Search for the cell housing the specified text and yield its [x, y] center coordinate. 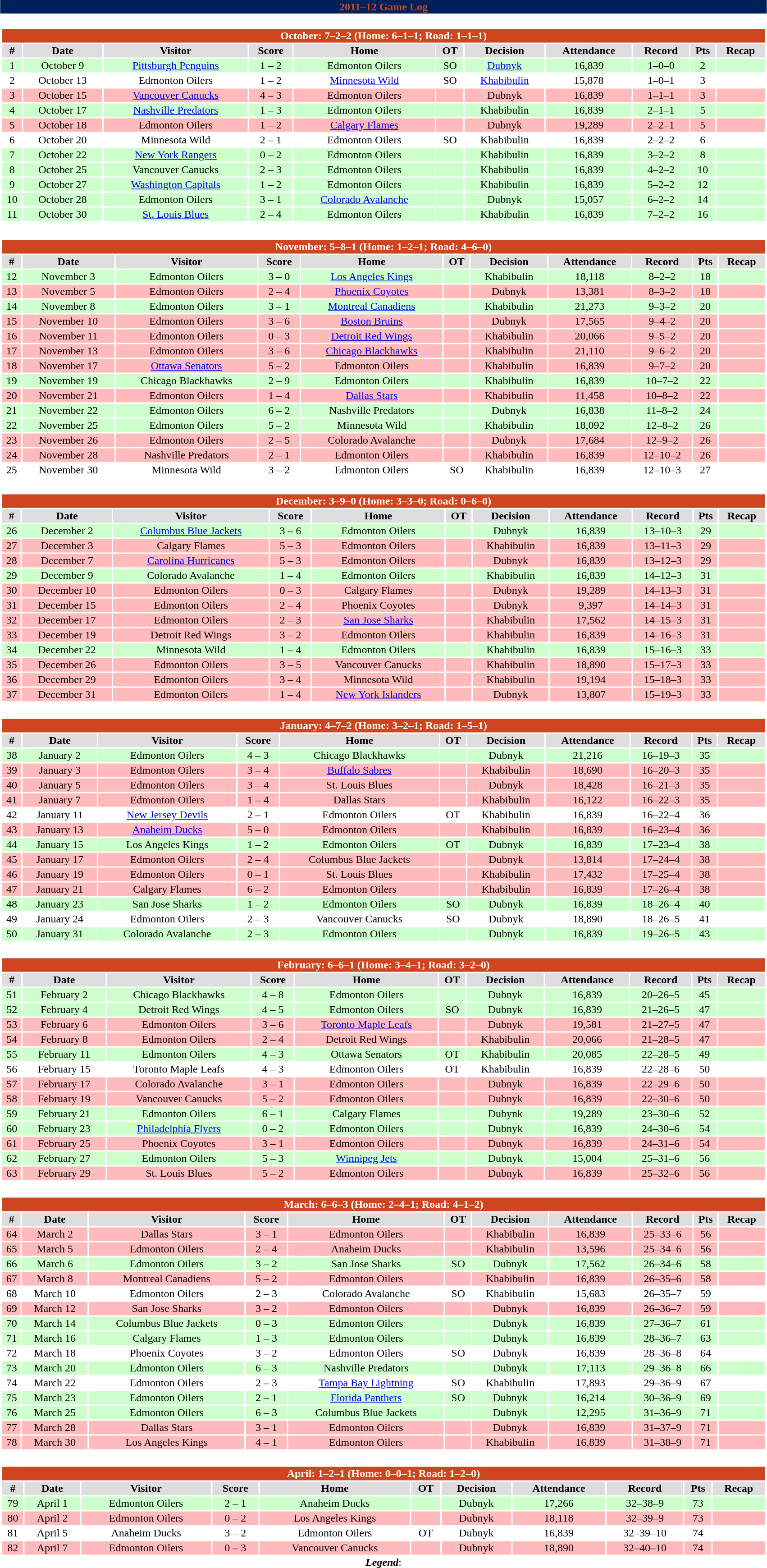
November 28 [68, 455]
26–34–6 [662, 1264]
1–0–1 [661, 81]
25 [12, 470]
4–2–2 [661, 170]
Winnipeg Jets [367, 1158]
7 [12, 155]
12–10–3 [662, 470]
February 21 [64, 1114]
Carolina Hurricanes [191, 560]
11–8–2 [662, 411]
16–23–4 [661, 830]
December 7 [67, 560]
17,684 [589, 440]
11,458 [589, 395]
27–36–7 [662, 1323]
51 [12, 995]
70 [12, 1323]
22–30–6 [661, 1099]
31–36–9 [662, 1412]
17,113 [590, 1368]
December 17 [67, 620]
November 21 [68, 395]
55 [12, 1055]
23–30–6 [661, 1114]
21 [12, 411]
16–20–3 [661, 770]
January 23 [60, 904]
2 – 9 [279, 381]
February 8 [64, 1039]
12–10–2 [662, 455]
18–26–4 [661, 904]
81 [13, 1533]
2–2–1 [661, 125]
79 [13, 1504]
9,397 [591, 605]
24–30–6 [661, 1128]
New York Rangers [176, 155]
31–37–9 [662, 1428]
January 19 [60, 874]
November 26 [68, 440]
15,683 [590, 1293]
16,838 [589, 411]
December 31 [67, 695]
32–38–9 [645, 1504]
12–9–2 [662, 440]
March 6 [55, 1264]
21–27–5 [661, 1025]
21–28–5 [661, 1039]
February 23 [64, 1128]
November 30 [68, 470]
February 6 [64, 1025]
Florida Panthers [366, 1398]
21–26–5 [661, 1009]
October 9 [62, 65]
48 [12, 904]
16–19–3 [661, 755]
13 [12, 292]
November 3 [68, 276]
December 3 [67, 546]
January 17 [60, 860]
65 [12, 1249]
4 [12, 110]
15,057 [589, 200]
18–26–5 [661, 919]
80 [13, 1518]
October 28 [62, 200]
17,893 [590, 1383]
72 [12, 1353]
1–1–1 [661, 95]
December 26 [67, 665]
13–10–3 [663, 531]
17,266 [559, 1504]
19–26–5 [661, 934]
March 14 [55, 1323]
October 13 [62, 81]
12–8–2 [662, 425]
March 2 [55, 1234]
22–29–6 [661, 1084]
11 [12, 214]
16–21–3 [661, 785]
16–22–3 [661, 800]
February: 6–6–1 (Home: 3–4–1; Road: 3–2–0) [383, 965]
January 31 [60, 934]
October 27 [62, 184]
2–2–2 [661, 140]
March 25 [55, 1412]
7–2–2 [661, 214]
30 [12, 590]
October 18 [62, 125]
March 12 [55, 1309]
76 [12, 1412]
17,565 [589, 321]
January 7 [60, 800]
March 10 [55, 1293]
March 20 [55, 1368]
14–12–3 [663, 576]
15–18–3 [663, 679]
30–36–9 [662, 1398]
13,807 [591, 695]
April: 1–2–1 (Home: 0–0–1; Road: 1–2–0) [383, 1474]
42 [12, 815]
13,596 [590, 1249]
6 – 1 [273, 1114]
29–36–8 [662, 1368]
2011–12 Game Log [383, 7]
Buffalo Sabres [360, 770]
19,194 [591, 679]
22–28–5 [661, 1055]
32–40–10 [645, 1548]
2–1–1 [661, 110]
13–11–3 [663, 546]
January 15 [60, 844]
4 – 8 [273, 995]
9 [12, 184]
18,690 [588, 770]
6–2–2 [661, 200]
February 2 [64, 995]
2 – 5 [279, 440]
28–36–8 [662, 1353]
21,216 [588, 755]
Tampa Bay Lightning [366, 1383]
January 2 [60, 755]
December 2 [67, 531]
November 10 [68, 321]
31–38–9 [662, 1442]
February 27 [64, 1158]
3 – 5 [290, 665]
14–16–3 [663, 635]
15–16–3 [663, 650]
October 17 [62, 110]
February 15 [64, 1069]
26–35–7 [662, 1293]
Philadelphia Flyers [179, 1128]
9–3–2 [662, 306]
October 22 [62, 155]
March 8 [55, 1279]
February 17 [64, 1084]
19,581 [587, 1025]
0 – 1 [258, 874]
10–7–2 [662, 381]
April 5 [52, 1533]
22–28–6 [661, 1069]
13,381 [589, 292]
December 15 [67, 605]
28 [12, 560]
21,273 [589, 306]
12,295 [590, 1412]
8–3–2 [662, 292]
16–22–4 [661, 815]
January 5 [60, 785]
57 [12, 1084]
December 22 [67, 650]
32–39–9 [645, 1518]
Washington Capitals [176, 184]
24–31–6 [661, 1144]
October 30 [62, 214]
14–14–3 [663, 605]
16,214 [590, 1398]
March 22 [55, 1383]
Boston Bruins [372, 321]
75 [12, 1398]
November 19 [68, 381]
20,085 [587, 1055]
January 3 [60, 770]
78 [12, 1442]
Dubynk [506, 1114]
April 1 [52, 1504]
3–2–2 [661, 155]
March 28 [55, 1428]
53 [12, 1025]
March 16 [55, 1339]
17–23–4 [661, 844]
13,814 [588, 860]
10–8–2 [662, 395]
January 11 [60, 815]
February 29 [64, 1174]
New Jersey Devils [168, 815]
November 22 [68, 411]
60 [12, 1128]
32–39–10 [645, 1533]
October 25 [62, 170]
December 29 [67, 679]
13–12–3 [663, 560]
77 [12, 1428]
March 5 [55, 1249]
19 [12, 381]
November 8 [68, 306]
23 [12, 440]
15–17–3 [663, 665]
5 – 0 [258, 830]
8–2–2 [662, 276]
82 [13, 1548]
14–15–3 [663, 620]
December 10 [67, 590]
29–36–9 [662, 1383]
21,110 [589, 351]
April 2 [52, 1518]
November: 5–8–1 (Home: 1–2–1; Road: 4–6–0) [383, 247]
15 [12, 321]
9–4–2 [662, 321]
January 21 [60, 889]
December 9 [67, 576]
17–25–4 [661, 874]
April 7 [52, 1548]
37 [12, 695]
39 [12, 770]
1 [12, 65]
18,428 [588, 785]
March 18 [55, 1353]
Pittsburgh Penguins [176, 65]
March 30 [55, 1442]
4 – 1 [267, 1442]
32 [12, 620]
November 17 [68, 366]
New York Islanders [379, 695]
16,122 [588, 800]
15,004 [587, 1158]
20–26–5 [661, 995]
February 4 [64, 1009]
17–26–4 [661, 889]
December: 3–9–0 (Home: 3–3–0; Road: 0–6–0) [383, 501]
9–7–2 [662, 366]
26–36–7 [662, 1309]
March: 6–6–3 (Home: 2–4–1; Road: 4–1–2) [383, 1204]
25–31–6 [661, 1158]
25–32–6 [661, 1174]
November 13 [68, 351]
December 19 [67, 635]
9–5–2 [662, 336]
February 11 [64, 1055]
February 25 [64, 1144]
25–33–6 [662, 1234]
March 23 [55, 1398]
18,092 [589, 425]
November 5 [68, 292]
October 20 [62, 140]
26–35–6 [662, 1279]
October 15 [62, 95]
34 [12, 650]
3 – 0 [279, 276]
January: 4–7–2 (Home: 3–2–1; Road: 1–5–1) [383, 725]
17,432 [588, 874]
November 25 [68, 425]
January 13 [60, 830]
15–19–3 [663, 695]
44 [12, 844]
October: 7–2–2 (Home: 6–1–1; Road: 1–1–1) [383, 36]
1–0–0 [661, 65]
9–6–2 [662, 351]
4 – 5 [273, 1009]
17–24–4 [661, 860]
68 [12, 1293]
28–36–7 [662, 1339]
15,878 [589, 81]
46 [12, 874]
5–2–2 [661, 184]
January 24 [60, 919]
14–13–3 [663, 590]
17 [12, 351]
62 [12, 1158]
November 11 [68, 336]
25–34–6 [662, 1249]
February 19 [64, 1099]
